Locate the cell with the specified text and output its (x, y) center coordinate. 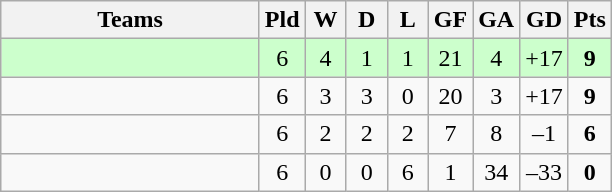
–33 (544, 172)
W (326, 20)
GA (496, 20)
GF (450, 20)
GD (544, 20)
34 (496, 172)
Teams (130, 20)
7 (450, 134)
–1 (544, 134)
Pld (282, 20)
8 (496, 134)
Pts (590, 20)
21 (450, 58)
D (366, 20)
L (408, 20)
20 (450, 96)
